Detect which cell encompasses the target text, then output its (x, y) center coordinate. 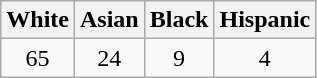
Hispanic (265, 20)
4 (265, 58)
Asian (109, 20)
White (38, 20)
24 (109, 58)
9 (179, 58)
65 (38, 58)
Black (179, 20)
